Detect which cell encompasses the target text, then output its [X, Y] center coordinate. 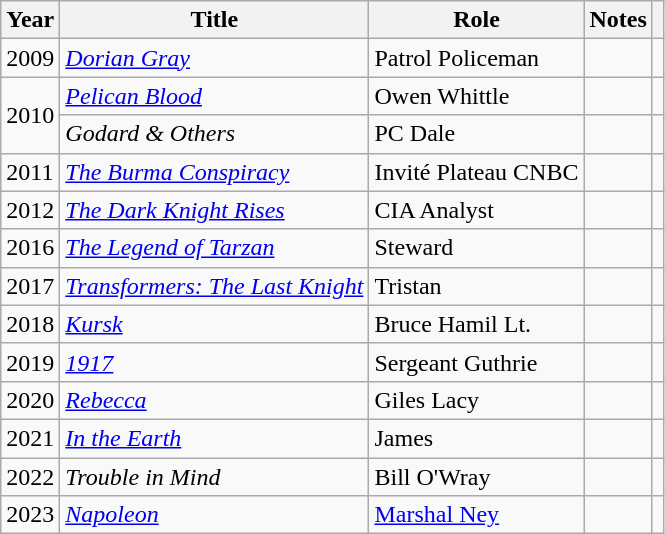
The Burma Conspiracy [214, 172]
2022 [30, 477]
Notes [618, 20]
Transformers: The Last Knight [214, 286]
2019 [30, 362]
Giles Lacy [476, 400]
Pelican Blood [214, 96]
2011 [30, 172]
Steward [476, 248]
Marshal Ney [476, 515]
Title [214, 20]
Napoleon [214, 515]
Sergeant Guthrie [476, 362]
In the Earth [214, 438]
Bill O'Wray [476, 477]
PC Dale [476, 134]
2023 [30, 515]
1917 [214, 362]
2018 [30, 324]
The Dark Knight Rises [214, 210]
Dorian Gray [214, 58]
James [476, 438]
2016 [30, 248]
Owen Whittle [476, 96]
The Legend of Tarzan [214, 248]
2010 [30, 115]
Godard & Others [214, 134]
Trouble in Mind [214, 477]
Role [476, 20]
2021 [30, 438]
CIA Analyst [476, 210]
Kursk [214, 324]
Bruce Hamil Lt. [476, 324]
Tristan [476, 286]
Invité Plateau CNBC [476, 172]
2009 [30, 58]
Patrol Policeman [476, 58]
2017 [30, 286]
2012 [30, 210]
Rebecca [214, 400]
2020 [30, 400]
Year [30, 20]
